Return the [x, y] coordinate for the center point of the cell that contains the specified text.  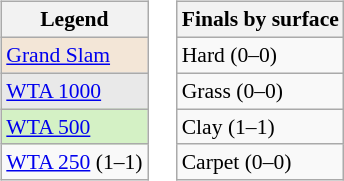
WTA 250 (1–1) [74, 162]
Grass (0–0) [260, 91]
Finals by surface [260, 20]
Clay (1–1) [260, 127]
WTA 500 [74, 127]
Carpet (0–0) [260, 162]
Hard (0–0) [260, 55]
WTA 1000 [74, 91]
Grand Slam [74, 55]
Legend [74, 20]
